From the cell containing the given text, extract its center point as [X, Y] coordinate. 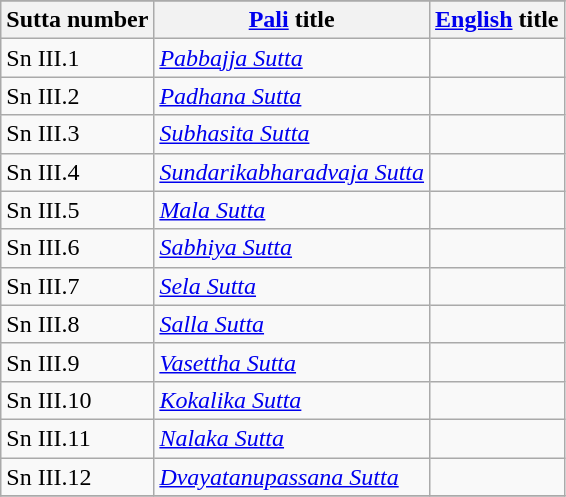
Dvayatanupassana Sutta [292, 477]
Sn III.8 [78, 324]
Sundarikabharadvaja Sutta [292, 172]
Nalaka Sutta [292, 438]
Sn III.11 [78, 438]
Sabhiya Sutta [292, 248]
Kokalika Sutta [292, 400]
Pali title [292, 20]
Sn III.9 [78, 362]
Sn III.3 [78, 134]
Padhana Sutta [292, 96]
English title [497, 20]
Salla Sutta [292, 324]
Sn III.7 [78, 286]
Sn III.12 [78, 477]
Sn III.5 [78, 210]
Pabbajja Sutta [292, 58]
Sutta number [78, 20]
Subhasita Sutta [292, 134]
Sn III.6 [78, 248]
Sn III.4 [78, 172]
Sela Sutta [292, 286]
Sn III.1 [78, 58]
Sn III.10 [78, 400]
Vasettha Sutta [292, 362]
Sn III.2 [78, 96]
Mala Sutta [292, 210]
